Find where the given text appears and provide that cell's center as [X, Y] coordinate. 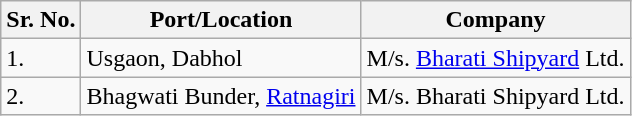
Bhagwati Bunder, Ratnagiri [221, 96]
2. [41, 96]
Usgaon, Dabhol [221, 58]
Company [496, 20]
Port/Location [221, 20]
Sr. No. [41, 20]
1. [41, 58]
